Provide the (x, y) coordinate of the cell's center where the given text is located.  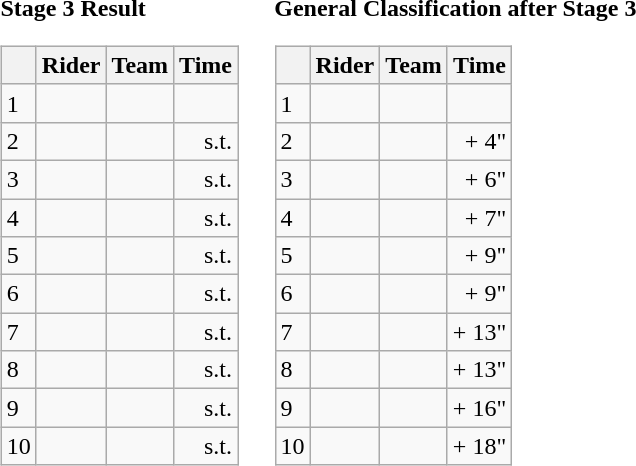
+ 18" (479, 446)
+ 16" (479, 408)
+ 6" (479, 179)
+ 7" (479, 217)
+ 4" (479, 141)
